Return the [X, Y] coordinate for the center point of the cell that contains the specified text.  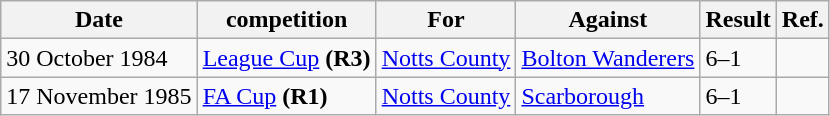
FA Cup (R1) [286, 96]
League Cup (R3) [286, 58]
For [446, 20]
Scarborough [608, 96]
Against [608, 20]
Ref. [802, 20]
Date [99, 20]
Result [738, 20]
17 November 1985 [99, 96]
Bolton Wanderers [608, 58]
30 October 1984 [99, 58]
competition [286, 20]
